Determine the (x, y) coordinate at the center of the cell enclosing the given text.  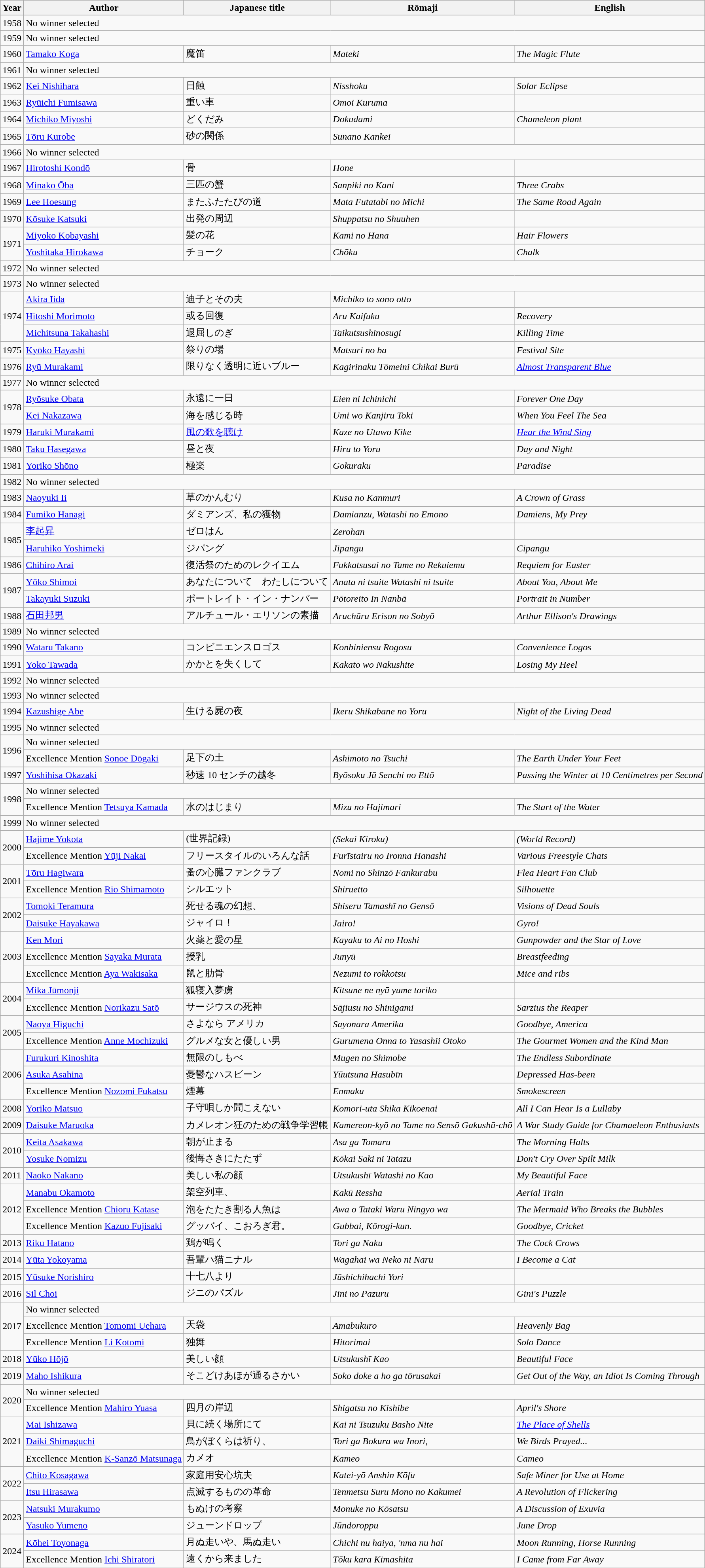
鼠と肋骨 (257, 974)
Arthur Ellison's Drawings (609, 615)
Chōku (423, 252)
Killing Time (609, 333)
Gini's Puzzle (609, 1293)
重い車 (257, 103)
Aru Kaifuku (423, 316)
またふたたびの道 (257, 202)
死せる魂の幻想、 (257, 907)
架空列車、 (257, 1192)
美しい顔 (257, 1359)
Chihiro Arai (104, 565)
Hair Flowers (609, 236)
Hajime Yokota (104, 839)
Komori-uta Shika Kikoenai (423, 1108)
ダミアンズ、私の獲物 (257, 515)
Utsukushī Kao (423, 1359)
I Came from Far Away (609, 1559)
The Morning Halts (609, 1142)
Sanpiki no Kani (423, 185)
Hone (423, 169)
2012 (12, 1209)
A Crown of Grass (609, 498)
生ける屍の夜 (257, 711)
Goodbye, America (609, 1025)
1998 (12, 800)
We Birds Prayed... (609, 1441)
家庭用安心坑夫 (257, 1475)
1975 (12, 350)
Yūko Hōjō (104, 1359)
Anata ni tsuite Watashi ni tsuite (423, 582)
Yoriko Matsuo (104, 1108)
Kaze no Utawo Kike (423, 432)
2018 (12, 1359)
秒速 10 センチの越冬 (257, 775)
Yūutsuna Hasubīn (423, 1074)
1989 (12, 632)
2024 (12, 1551)
Excellence Mention Ichi Shiratori (104, 1559)
天袋 (257, 1325)
Keita Asakawa (104, 1142)
1992 (12, 680)
1984 (12, 515)
1982 (12, 482)
李起昇 (104, 532)
2017 (12, 1326)
Daiki Shimaguchi (104, 1441)
Haruki Murakami (104, 432)
どくだみ (257, 119)
2013 (12, 1243)
Sil Choi (104, 1293)
1999 (12, 823)
蚤の心臓ファンクラブ (257, 873)
Excellence Mention Yūji Nakai (104, 856)
Amabukuro (423, 1325)
月ぬ走いや、馬ぬ走い (257, 1543)
子守唄しか聞こえない (257, 1108)
Sarzius the Reaper (609, 1007)
1996 (12, 751)
永遠に一日 (257, 399)
無限のしもべ (257, 1058)
1968 (12, 185)
1980 (12, 449)
Paradise (609, 466)
Jūshichihachi Yori (423, 1277)
2016 (12, 1293)
2010 (12, 1150)
About You, About Me (609, 582)
Pōtoreito In Nanbā (423, 599)
Mika Jūmonji (104, 990)
貝に続く場所にて (257, 1425)
Excellence Mention Chioru Katase (104, 1210)
2019 (12, 1376)
Michiko Miyoshi (104, 119)
石田邦男 (104, 615)
Solo Dance (609, 1343)
A Revolution of Flickering (609, 1492)
Flea Heart Fan Club (609, 873)
1960 (12, 54)
Mateki (423, 54)
Aruchūru Erison no Sobyō (423, 615)
2005 (12, 1032)
Beautiful Face (609, 1359)
ジャイロ！ (257, 923)
Excellence Mention Sonoe Dōgaki (104, 759)
Maho Ishikura (104, 1376)
Shuppatsu no Shuuhen (423, 219)
Depressed Has-been (609, 1074)
そこどけあほが通るさかい (257, 1376)
Visions of Dead Souls (609, 907)
Excellence Mention Aya Wakisaka (104, 974)
Yoko Tawada (104, 665)
2004 (12, 998)
Zerohan (423, 532)
Almost Transparent Blue (609, 367)
Yosuke Nomizu (104, 1159)
草のかんむり (257, 498)
1974 (12, 316)
美しい私の顔 (257, 1176)
点滅するものの革命 (257, 1492)
火薬と愛の星 (257, 940)
Year (12, 8)
1997 (12, 775)
2020 (12, 1400)
When You Feel The Sea (609, 415)
吾輩ハ猫ニナル (257, 1260)
シルエット (257, 889)
A Discussion of Exuvia (609, 1509)
Hitoshi Morimoto (104, 316)
Naoya Higuchi (104, 1025)
Dokudami (423, 119)
Miyoko Kobayashi (104, 236)
Excellence Mention Anne Mochizuki (104, 1041)
A War Study Guide for Chamaeleon Enthusiasts (609, 1125)
風の歌を聴け (257, 432)
Ashimoto no Tsuchi (423, 759)
Naoko Nakano (104, 1176)
Takayuki Suzuki (104, 599)
Excellence Mention Sayaka Murata (104, 956)
Heavenly Bag (609, 1325)
Katei-yō Anshin Kōfu (423, 1475)
All I Can Hear Is a Lullaby (609, 1108)
カメレオン狂のための戦争学習帳 (257, 1125)
Excellence Mention K-Sanzō Matsunaga (104, 1458)
Author (104, 8)
Hirotoshi Kondō (104, 169)
Taikutsushinosugi (423, 333)
Byōsoku Jū Senchi no Ettō (423, 775)
1962 (12, 86)
チョーク (257, 252)
Ryūichi Fumisawa (104, 103)
Kagirinaku Tōmeini Chikai Burū (423, 367)
Minako Ōba (104, 185)
The Same Road Again (609, 202)
迪子とその夫 (257, 299)
昼と夜 (257, 449)
ジューンドロップ (257, 1526)
Breastfeeding (609, 956)
Yūsuke Norishiro (104, 1277)
Nomi no Shinzō Fankurabu (423, 873)
Excellence Mention Li Kotomi (104, 1343)
Furukuri Kinoshita (104, 1058)
Shiseru Tamashī no Gensō (423, 907)
Recovery (609, 316)
Kei Nishihara (104, 86)
1959 (12, 38)
Excellence Mention Nozomi Fukatsu (104, 1092)
Night of the Living Dead (609, 711)
Tomoki Teramura (104, 907)
Nisshoku (423, 86)
1971 (12, 244)
Sunano Kankei (423, 136)
Daisuke Hayakawa (104, 923)
煙幕 (257, 1092)
1995 (12, 727)
Fumiko Hanagi (104, 515)
Jini no Pazuru (423, 1293)
1986 (12, 565)
(World Record) (609, 839)
Hear the Wind Sing (609, 432)
Losing My Heel (609, 665)
Mizu no Hajimari (423, 807)
Tōru Kurobe (104, 136)
1961 (12, 70)
2003 (12, 957)
Day and Night (609, 449)
Kami no Hana (423, 236)
1972 (12, 268)
Ken Mori (104, 940)
Matsuri no ba (423, 350)
Monuke no Kōsatsu (423, 1509)
2009 (12, 1125)
The Start of the Water (609, 807)
Kitsune ne nyū yume toriko (423, 990)
髪の花 (257, 236)
グルメな女と優しい男 (257, 1041)
2001 (12, 881)
Kakū Ressha (423, 1192)
Kusa no Kanmuri (423, 498)
Michitsuna Takahashi (104, 333)
後悔さきにたたず (257, 1159)
足下の土 (257, 759)
Damianzu, Watashi no Emono (423, 515)
Sājiusu no Shinigami (423, 1007)
(世界記録) (257, 839)
Jairo! (423, 923)
Ikeru Shikabane no Yoru (423, 711)
2022 (12, 1483)
2011 (12, 1176)
Umi wo Kanjiru Toki (423, 415)
Chito Kosagawa (104, 1475)
Asa ga Tomaru (423, 1142)
Kayaku to Ai no Hoshi (423, 940)
Portrait in Number (609, 599)
The Earth Under Your Feet (609, 759)
かかとを失くして (257, 665)
砂の関係 (257, 136)
Kamereon-kyō no Tame no Sensō Gakushū-chō (423, 1125)
Kōkai Saki ni Tatazu (423, 1159)
Smokescreen (609, 1092)
Mai Ishizawa (104, 1425)
Damiens, My Prey (609, 515)
Itsu Hirasawa (104, 1492)
Cipangu (609, 548)
Michiko to sono otto (423, 299)
或る回復 (257, 316)
Excellence Mention Kazuo Fujisaki (104, 1226)
The Gourmet Women and the Kind Man (609, 1041)
The Magic Flute (609, 54)
Gunpowder and the Star of Love (609, 940)
Ryū Murakami (104, 367)
さよなら アメリカ (257, 1025)
Silhouette (609, 889)
魔笛 (257, 54)
あなたについて わたしについて (257, 582)
1993 (12, 695)
朝が止まる (257, 1142)
Tōru Hagiwara (104, 873)
Fukkatsusai no Tame no Rekuiemu (423, 565)
限りなく透明に近いブルー (257, 367)
出発の周辺 (257, 219)
Get Out of the Way, an Idiot Is Coming Through (609, 1376)
1966 (12, 152)
Chichi nu haiya, 'nma nu hai (423, 1543)
Passing the Winter at 10 Centimetres per Second (609, 775)
April's Shore (609, 1408)
Konbiniensu Rogosu (423, 648)
Wagahai wa Neko ni Naru (423, 1260)
Gokuraku (423, 466)
Natsuki Murakumo (104, 1509)
Kōsuke Katsuki (104, 219)
Tori ga Naku (423, 1243)
Nezumi to rokkotsu (423, 974)
Awa o Tataki Waru Ningyo wa (423, 1210)
1990 (12, 648)
Don't Cry Over Spilt Milk (609, 1159)
Chalk (609, 252)
コンビニエンスロゴス (257, 648)
2023 (12, 1517)
ポートレイト・イン・ナンバー (257, 599)
Jipangu (423, 548)
1976 (12, 367)
Hitorimai (423, 1343)
2006 (12, 1075)
Lee Hoesung (104, 202)
1983 (12, 498)
1988 (12, 615)
1985 (12, 540)
(Sekai Kiroku) (423, 839)
復活祭のためのレクイエム (257, 565)
Furīstairu no Ironna Hanashi (423, 856)
Rōmaji (423, 8)
授乳 (257, 956)
Mata Futatabi no Michi (423, 202)
1981 (12, 466)
1991 (12, 665)
Enmaku (423, 1092)
退屈しのぎ (257, 333)
Tōku kara Kimashita (423, 1559)
Excellence Mention Mahiro Yuasa (104, 1408)
1978 (12, 407)
1969 (12, 202)
Kei Nakazawa (104, 415)
Kyōko Hayashi (104, 350)
1958 (12, 23)
サージウスの死神 (257, 1007)
Yūta Yokoyama (104, 1260)
Ryōsuke Obata (104, 399)
June Drop (609, 1526)
鳥がぼくらは祈り、 (257, 1441)
The Mermaid Who Breaks the Bubbles (609, 1210)
Junyū (423, 956)
Riku Hatano (104, 1243)
2021 (12, 1441)
Mugen no Shimobe (423, 1058)
2000 (12, 847)
Gubbai, Kōrogi-kun. (423, 1226)
1967 (12, 169)
2014 (12, 1260)
ジニのパズル (257, 1293)
1977 (12, 383)
泡をたたき割る人魚は (257, 1210)
Safe Miner for Use at Home (609, 1475)
Naoyuki Ii (104, 498)
独舞 (257, 1343)
1987 (12, 590)
1970 (12, 219)
My Beautiful Face (609, 1176)
Hiru to Yoru (423, 449)
Daisuke Maruoka (104, 1125)
Cameo (609, 1458)
Gyro! (609, 923)
I Become a Cat (609, 1260)
遠くから来ました (257, 1559)
1964 (12, 119)
2015 (12, 1277)
Omoi Kuruma (423, 103)
Moon Running, Horse Running (609, 1543)
Excellence Mention Tomomi Uehara (104, 1325)
Kōhei Toyonaga (104, 1543)
Taku Hasegawa (104, 449)
Kameo (423, 1458)
1994 (12, 711)
Utsukushī Watashi no Kao (423, 1176)
1973 (12, 283)
2008 (12, 1108)
Shiruetto (423, 889)
Excellence Mention Tetsuya Kamada (104, 807)
十七八より (257, 1277)
Shigatsu no Kishibe (423, 1408)
Tenmetsu Suru Mono no Kakumei (423, 1492)
Chameleon plant (609, 119)
Haruhiko Yoshimeki (104, 548)
Mice and ribs (609, 974)
Aerial Train (609, 1192)
三匹の蟹 (257, 185)
Akira Iida (104, 299)
日蝕 (257, 86)
The Endless Subordinate (609, 1058)
Soko doke a ho ga tōrusakai (423, 1376)
Excellence Mention Norikazu Satō (104, 1007)
極楽 (257, 466)
フリースタイルのいろんな話 (257, 856)
Solar Eclipse (609, 86)
Various Freestyle Chats (609, 856)
Yoshitaka Hirokawa (104, 252)
ゼロはん (257, 532)
狐寝入夢虜 (257, 990)
Convenience Logos (609, 648)
海を感じる時 (257, 415)
Tamako Koga (104, 54)
骨 (257, 169)
Sayonara Amerika (423, 1025)
もぬけの考察 (257, 1509)
2002 (12, 915)
四月の岸辺 (257, 1408)
Forever One Day (609, 399)
1965 (12, 136)
Tori ga Bokura wa Inori, (423, 1441)
Kakato wo Nakushite (423, 665)
English (609, 8)
The Place of Shells (609, 1425)
Yoriko Shōno (104, 466)
Yasuko Yumeno (104, 1526)
Jūndoroppu (423, 1526)
Yoshihisa Okazaki (104, 775)
グッバイ、こおろぎ君。 (257, 1226)
Requiem for Easter (609, 565)
The Cock Crows (609, 1243)
Manabu Okamoto (104, 1192)
Gurumena Onna to Yasashii Otoko (423, 1041)
Festival Site (609, 350)
鶏が鳴く (257, 1243)
ジパング (257, 548)
Three Crabs (609, 185)
水のはじまり (257, 807)
Goodbye, Cricket (609, 1226)
Kazushige Abe (104, 711)
祭りの場 (257, 350)
憂鬱なハスビーン (257, 1074)
1963 (12, 103)
カメオ (257, 1458)
アルチュール・エリソンの素描 (257, 615)
Asuka Asahina (104, 1074)
Wataru Takano (104, 648)
1979 (12, 432)
Yōko Shimoi (104, 582)
Japanese title (257, 8)
Eien ni Ichinichi (423, 399)
Kai ni Tsuzuku Basho Nite (423, 1425)
Excellence Mention Rio Shimamoto (104, 889)
